Output the (X, Y) coordinate of the center of the cell containing the given text.  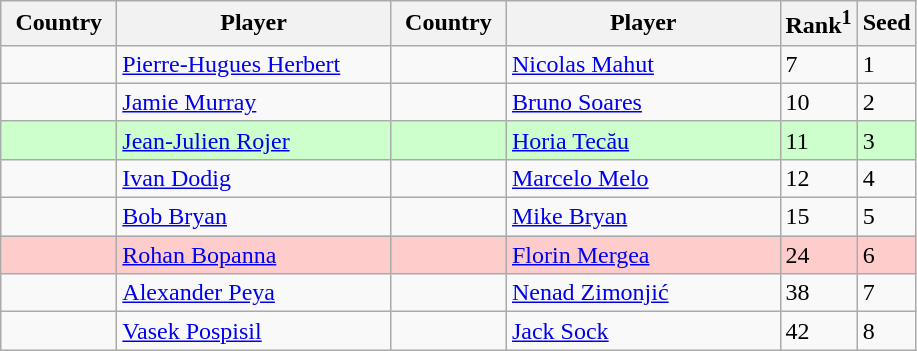
Florin Mergea (643, 255)
Vasek Pospisil (254, 331)
2 (886, 102)
Mike Bryan (643, 217)
Jean-Julien Rojer (254, 140)
12 (818, 178)
24 (818, 255)
6 (886, 255)
Pierre-Hugues Herbert (254, 64)
5 (886, 217)
42 (818, 331)
Nicolas Mahut (643, 64)
15 (818, 217)
Bob Bryan (254, 217)
11 (818, 140)
Bruno Soares (643, 102)
10 (818, 102)
Rank1 (818, 24)
Jamie Murray (254, 102)
4 (886, 178)
38 (818, 293)
Marcelo Melo (643, 178)
Jack Sock (643, 331)
8 (886, 331)
Rohan Bopanna (254, 255)
Alexander Peya (254, 293)
3 (886, 140)
Seed (886, 24)
1 (886, 64)
Nenad Zimonjić (643, 293)
Horia Tecău (643, 140)
Ivan Dodig (254, 178)
